Determine the (X, Y) coordinate at the center of the cell enclosing the given text.  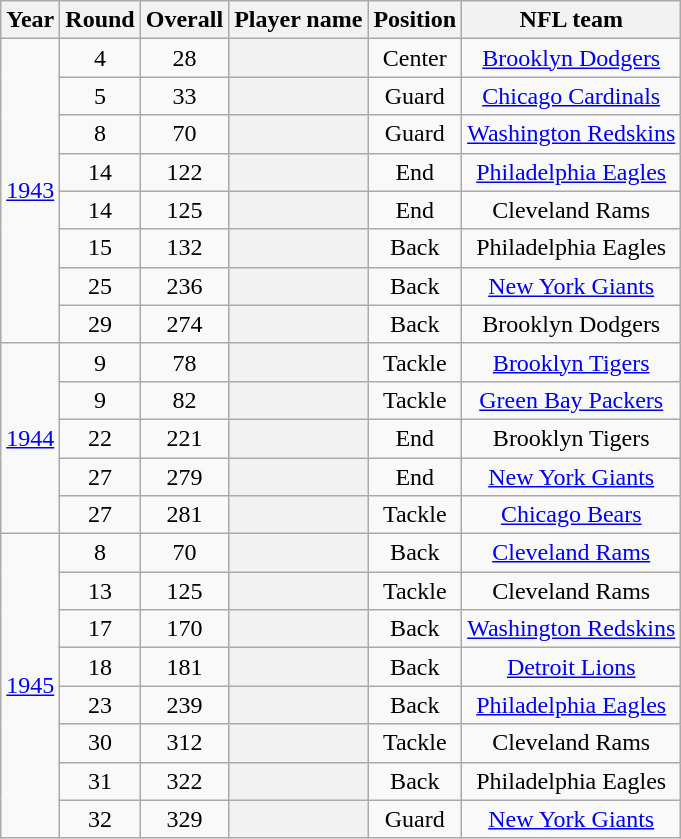
17 (100, 629)
4 (100, 58)
Round (100, 20)
32 (100, 819)
170 (184, 629)
Center (415, 58)
274 (184, 324)
Detroit Lions (572, 667)
NFL team (572, 20)
25 (100, 286)
82 (184, 400)
279 (184, 477)
29 (100, 324)
31 (100, 781)
329 (184, 819)
Chicago Cardinals (572, 96)
221 (184, 438)
28 (184, 58)
322 (184, 781)
Chicago Bears (572, 515)
132 (184, 248)
1944 (30, 438)
15 (100, 248)
Year (30, 20)
78 (184, 362)
18 (100, 667)
Position (415, 20)
181 (184, 667)
5 (100, 96)
312 (184, 743)
1943 (30, 191)
Green Bay Packers (572, 400)
239 (184, 705)
Player name (298, 20)
33 (184, 96)
22 (100, 438)
122 (184, 172)
30 (100, 743)
Overall (184, 20)
1945 (30, 686)
13 (100, 591)
23 (100, 705)
236 (184, 286)
281 (184, 515)
